Locate the cell with the specified text and output its (x, y) center coordinate. 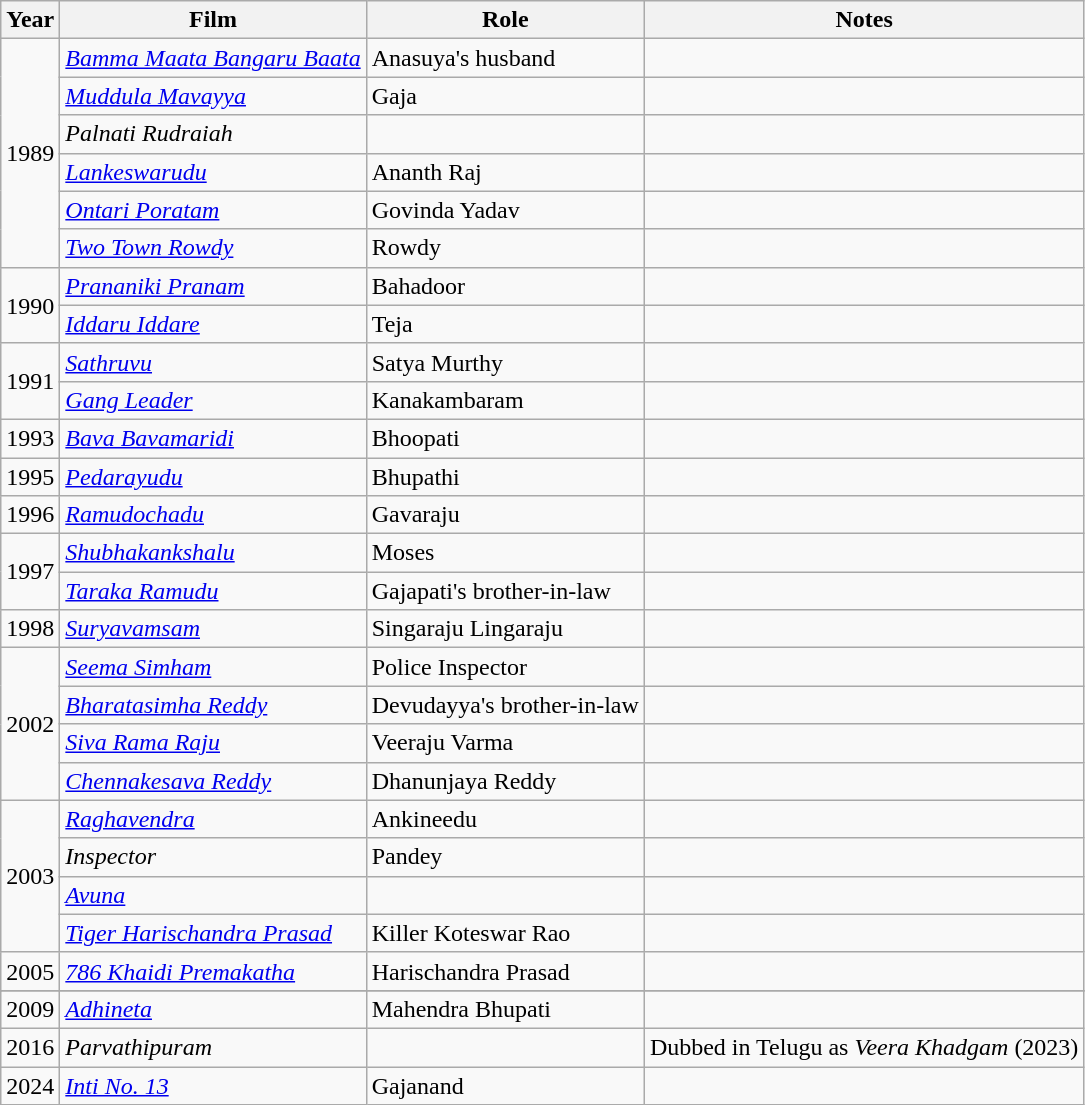
Muddula Mavayya (213, 96)
Singaraju Lingaraju (505, 629)
786 Khaidi Premakatha (213, 971)
Notes (864, 20)
Dubbed in Telugu as Veera Khadgam (2023) (864, 1047)
2003 (30, 876)
Bava Bavamaridi (213, 438)
Harischandra Prasad (505, 971)
Year (30, 20)
2005 (30, 971)
Bahadoor (505, 286)
Mahendra Bhupati (505, 1009)
1991 (30, 381)
Adhineta (213, 1009)
Police Inspector (505, 667)
2024 (30, 1085)
2016 (30, 1047)
Gajanand (505, 1085)
1990 (30, 305)
Avuna (213, 895)
Satya Murthy (505, 362)
Bhupathi (505, 477)
Seema Simham (213, 667)
Bharatasimha Reddy (213, 705)
Gang Leader (213, 400)
1996 (30, 515)
Gavaraju (505, 515)
Anasuya's husband (505, 58)
Killer Koteswar Rao (505, 933)
Prananiki Pranam (213, 286)
Teja (505, 324)
Parvathipuram (213, 1047)
1989 (30, 153)
Ankineedu (505, 819)
Govinda Yadav (505, 210)
Lankeswarudu (213, 172)
Sathruvu (213, 362)
2002 (30, 724)
Gaja (505, 96)
Ramudochadu (213, 515)
Rowdy (505, 248)
Iddaru Iddare (213, 324)
Taraka Ramudu (213, 591)
Tiger Harischandra Prasad (213, 933)
Gajapati's brother-in-law (505, 591)
Ontari Poratam (213, 210)
Inti No. 13 (213, 1085)
Palnati Rudraiah (213, 134)
Bamma Maata Bangaru Baata (213, 58)
Moses (505, 553)
Role (505, 20)
Inspector (213, 857)
Kanakambaram (505, 400)
Pandey (505, 857)
2009 (30, 1009)
Bhoopati (505, 438)
Devudayya's brother-in-law (505, 705)
Pedarayudu (213, 477)
Veeraju Varma (505, 743)
1997 (30, 572)
Suryavamsam (213, 629)
Film (213, 20)
Raghavendra (213, 819)
1995 (30, 477)
Chennakesava Reddy (213, 781)
Shubhakankshalu (213, 553)
Ananth Raj (505, 172)
Siva Rama Raju (213, 743)
1993 (30, 438)
Two Town Rowdy (213, 248)
1998 (30, 629)
Dhanunjaya Reddy (505, 781)
